Detect which cell encompasses the target text, then output its [x, y] center coordinate. 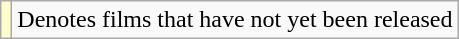
Denotes films that have not yet been released [235, 20]
